Find where the given text appears and provide that cell's center as (x, y) coordinate. 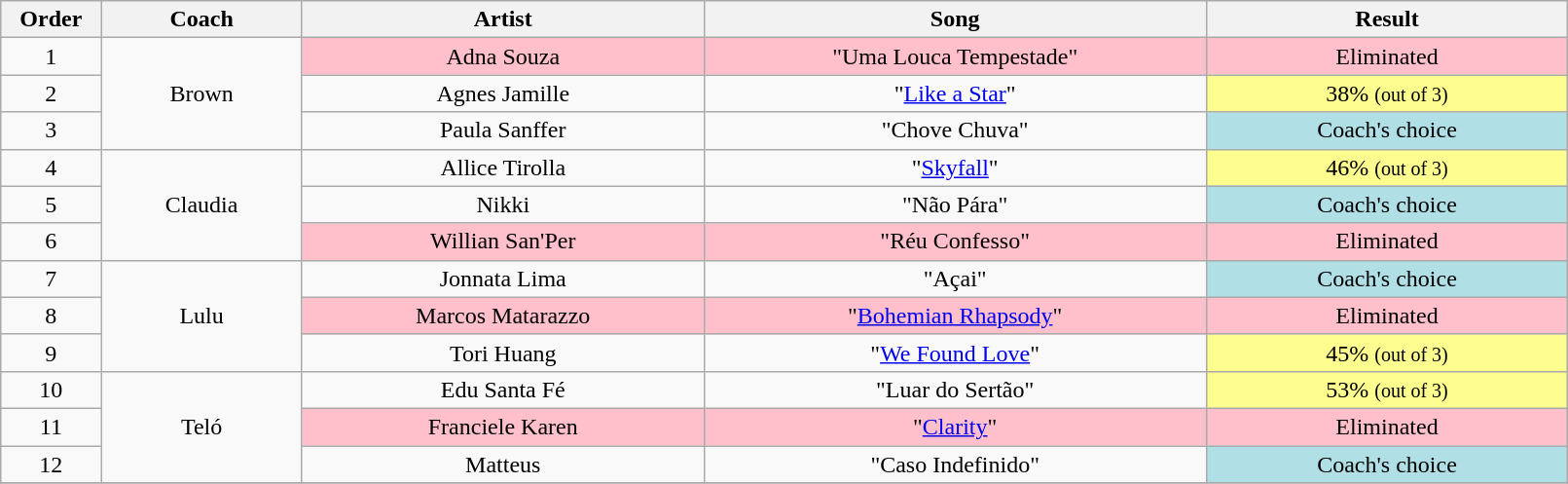
45% (out of 3) (1387, 353)
Tori Huang (502, 353)
Edu Santa Fé (502, 390)
"Clarity" (955, 427)
Willian San'Per (502, 242)
"Bohemian Rhapsody" (955, 316)
Coach (201, 19)
8 (51, 316)
"Não Pára" (955, 205)
Allice Tirolla (502, 168)
Adna Souza (502, 56)
3 (51, 130)
5 (51, 205)
"Caso Indefinido" (955, 465)
Lulu (201, 316)
"Luar do Sertão" (955, 390)
38% (out of 3) (1387, 93)
6 (51, 242)
Artist (502, 19)
"We Found Love" (955, 353)
9 (51, 353)
2 (51, 93)
Teló (201, 427)
"Like a Star" (955, 93)
Nikki (502, 205)
12 (51, 465)
4 (51, 168)
Marcos Matarazzo (502, 316)
10 (51, 390)
53% (out of 3) (1387, 390)
7 (51, 279)
Brown (201, 93)
"Uma Louca Tempestade" (955, 56)
"Réu Confesso" (955, 242)
Jonnata Lima (502, 279)
"Skyfall" (955, 168)
Franciele Karen (502, 427)
Agnes Jamille (502, 93)
46% (out of 3) (1387, 168)
Claudia (201, 205)
Paula Sanffer (502, 130)
11 (51, 427)
1 (51, 56)
"Chove Chuva" (955, 130)
Result (1387, 19)
Matteus (502, 465)
"Açai" (955, 279)
Song (955, 19)
Order (51, 19)
